Pinpoint the cell where the given text exists, returning its [x, y] midpoint coordinate. 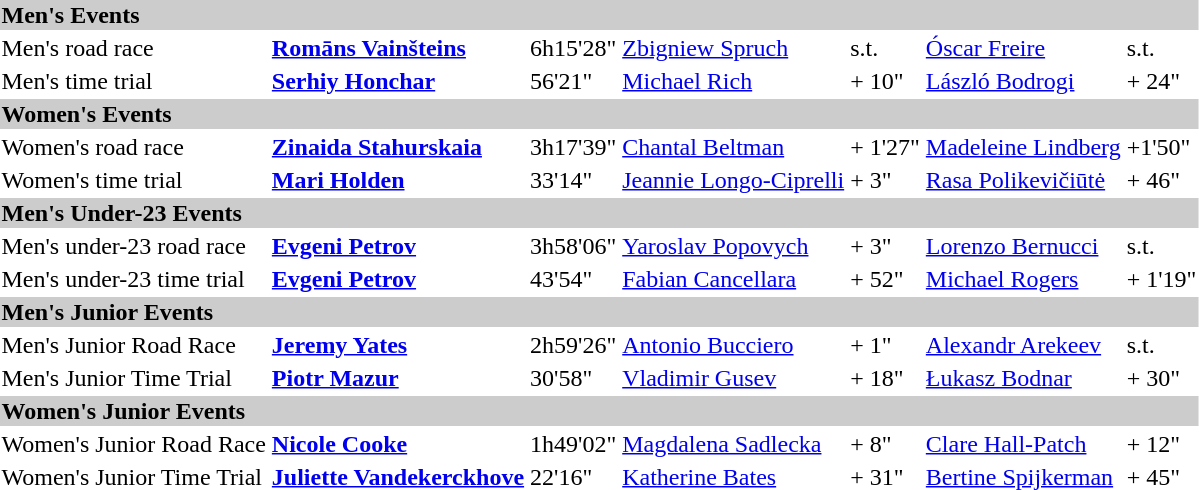
Romāns Vainšteins [398, 48]
+ 52" [886, 279]
Łukasz Bodnar [1023, 378]
Vladimir Gusev [734, 378]
Men's road race [134, 48]
Fabian Cancellara [734, 279]
Men's Under-23 Events [599, 213]
43'54" [574, 279]
Men's Junior Road Race [134, 345]
Alexandr Arekeev [1023, 345]
Mari Holden [398, 180]
Chantal Beltman [734, 147]
56'21" [574, 81]
+ 1'27" [886, 147]
Men's Junior Time Trial [134, 378]
Women's road race [134, 147]
Rasa Polikevičiūtė [1023, 180]
6h15'28" [574, 48]
Madeleine Lindberg [1023, 147]
+ 1" [886, 345]
+1'50" [1162, 147]
Jeannie Longo-Ciprelli [734, 180]
Women's Events [599, 114]
1h49'02" [574, 444]
+ 12" [1162, 444]
Jeremy Yates [398, 345]
Piotr Mazur [398, 378]
Óscar Freire [1023, 48]
+ 18" [886, 378]
Yaroslav Popovych [734, 246]
Michael Rogers [1023, 279]
+ 8" [886, 444]
Nicole Cooke [398, 444]
Men's under-23 road race [134, 246]
Women's time trial [134, 180]
Zbigniew Spruch [734, 48]
33'14" [574, 180]
Michael Rich [734, 81]
+ 46" [1162, 180]
+ 10" [886, 81]
Men's time trial [134, 81]
Men's Junior Events [599, 312]
Magdalena Sadlecka [734, 444]
László Bodrogi [1023, 81]
Zinaida Stahurskaia [398, 147]
Men's Events [599, 15]
30'58" [574, 378]
Men's under-23 time trial [134, 279]
Clare Hall-Patch [1023, 444]
Lorenzo Bernucci [1023, 246]
+ 1'19" [1162, 279]
Women's Junior Events [599, 411]
Women's Junior Road Race [134, 444]
3h58'06" [574, 246]
Antonio Bucciero [734, 345]
+ 30" [1162, 378]
Serhiy Honchar [398, 81]
2h59'26" [574, 345]
3h17'39" [574, 147]
+ 24" [1162, 81]
